Identify which cell holds the provided text, then report its [X, Y] central coordinate. 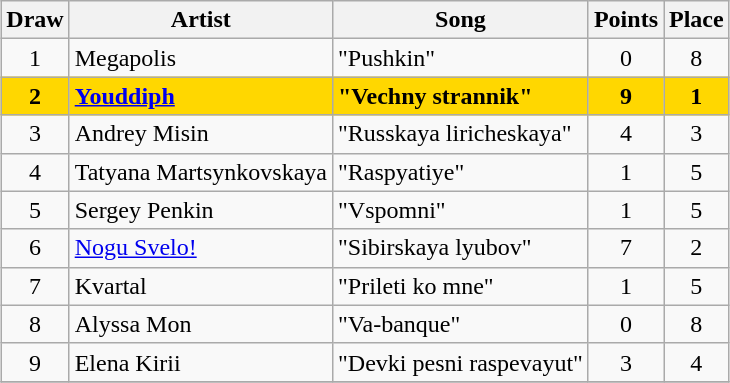
"Va-banque" [460, 324]
Kvartal [200, 286]
Draw [35, 20]
Points [626, 20]
Tatyana Martsynkovskaya [200, 172]
"Devki pesni raspevayut" [460, 362]
Megapolis [200, 58]
Sergey Penkin [200, 210]
6 [35, 248]
Youddiph [200, 96]
Alyssa Mon [200, 324]
Andrey Misin [200, 134]
Elena Kirii [200, 362]
"Pushkin" [460, 58]
"Vspomni" [460, 210]
Nogu Svelo! [200, 248]
"Sibirskaya lyubov" [460, 248]
"Raspyatiye" [460, 172]
Song [460, 20]
Place [697, 20]
"Vechny strannik" [460, 96]
"Russkaya liricheskaya" [460, 134]
Artist [200, 20]
"Prileti ko mne" [460, 286]
